Capture the cell that displays the provided text and extract its (X, Y) central coordinate. 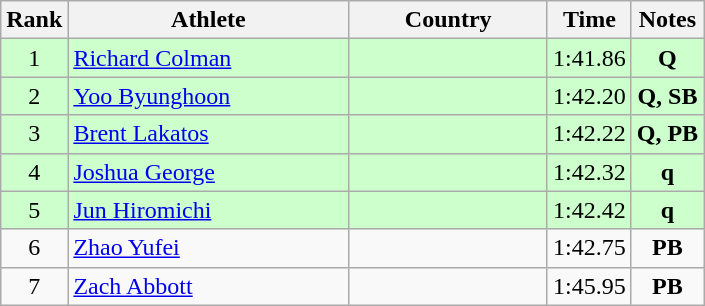
3 (34, 134)
Richard Colman (208, 58)
1:42.32 (589, 172)
Notes (667, 20)
1:42.75 (589, 248)
Athlete (208, 20)
Q (667, 58)
Country (448, 20)
Zach Abbott (208, 286)
6 (34, 248)
2 (34, 96)
Q, PB (667, 134)
Brent Lakatos (208, 134)
Yoo Byunghoon (208, 96)
Jun Hiromichi (208, 210)
1:42.42 (589, 210)
1:41.86 (589, 58)
4 (34, 172)
1 (34, 58)
Zhao Yufei (208, 248)
7 (34, 286)
1:42.20 (589, 96)
5 (34, 210)
Joshua George (208, 172)
1:45.95 (589, 286)
Q, SB (667, 96)
Rank (34, 20)
Time (589, 20)
1:42.22 (589, 134)
